For the text-containing cell, return its midpoint in (x, y) coordinate format. 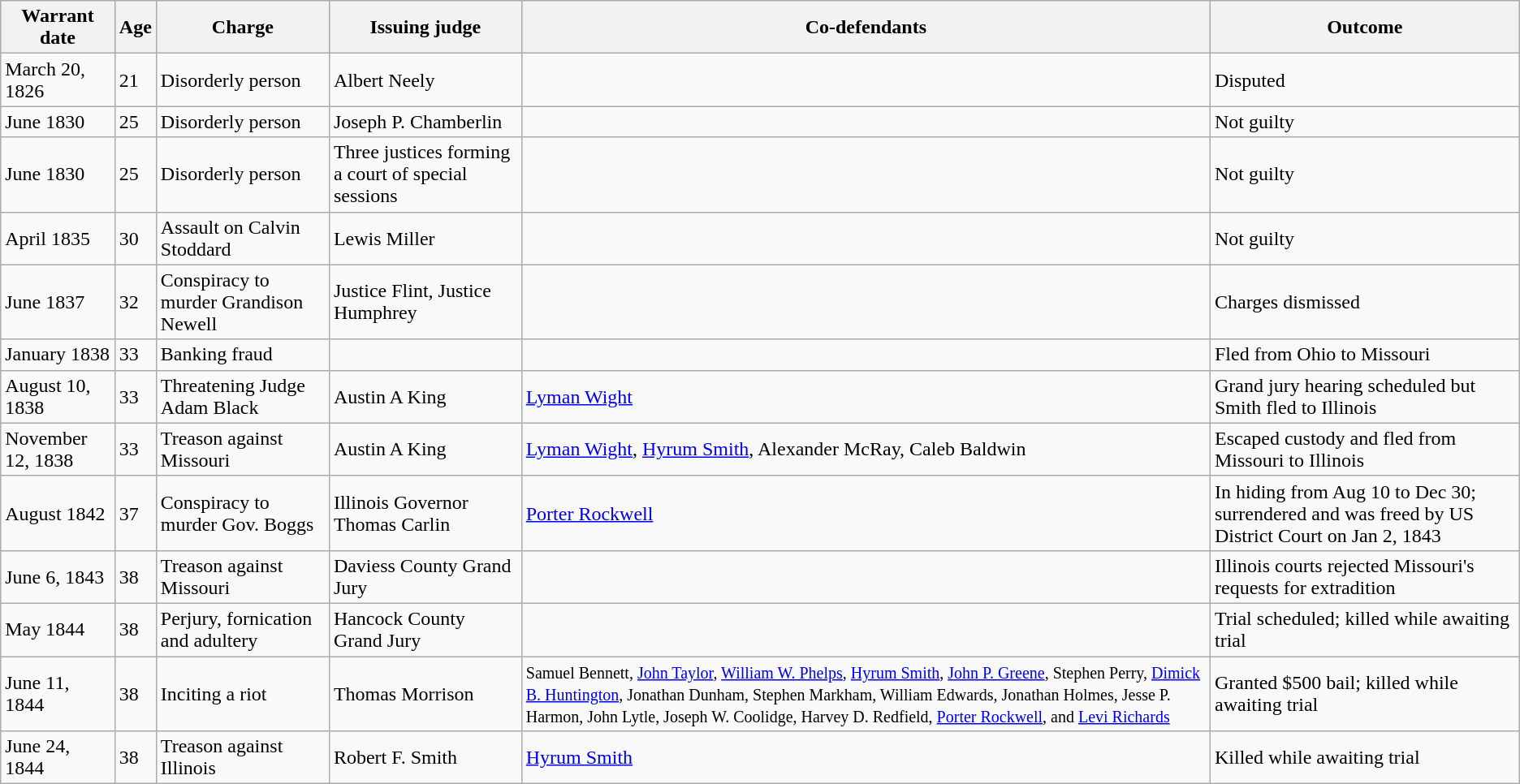
Inciting a riot (242, 693)
Warrant date (58, 28)
Outcome (1364, 28)
June 6, 1843 (58, 576)
Conspiracy to murder Gov. Boggs (242, 513)
Banking fraud (242, 355)
Albert Neely (425, 80)
37 (135, 513)
August 10, 1838 (58, 396)
Lyman Wight (866, 396)
Killed while awaiting trial (1364, 758)
January 1838 (58, 355)
March 20, 1826 (58, 80)
Issuing judge (425, 28)
Grand jury hearing scheduled but Smith fled to Illinois (1364, 396)
Lewis Miller (425, 239)
Porter Rockwell (866, 513)
May 1844 (58, 630)
April 1835 (58, 239)
Co-defendants (866, 28)
Treason against Illinois (242, 758)
Three justices forming a court of special sessions (425, 174)
30 (135, 239)
Charges dismissed (1364, 302)
June 11, 1844 (58, 693)
Charge (242, 28)
Threatening Judge Adam Black (242, 396)
Justice Flint, Justice Humphrey (425, 302)
Fled from Ohio to Missouri (1364, 355)
Illinois courts rejected Missouri's requests for extradition (1364, 576)
32 (135, 302)
Hyrum Smith (866, 758)
Robert F. Smith (425, 758)
21 (135, 80)
Disputed (1364, 80)
Daviess County Grand Jury (425, 576)
Hancock County Grand Jury (425, 630)
June 1837 (58, 302)
Lyman Wight, Hyrum Smith, Alexander McRay, Caleb Baldwin (866, 450)
In hiding from Aug 10 to Dec 30; surrendered and was freed by US District Court on Jan 2, 1843 (1364, 513)
June 24, 1844 (58, 758)
November 12, 1838 (58, 450)
Perjury, fornication and adultery (242, 630)
Escaped custody and fled from Missouri to Illinois (1364, 450)
Illinois Governor Thomas Carlin (425, 513)
Trial scheduled; killed while awaiting trial (1364, 630)
Assault on Calvin Stoddard (242, 239)
Thomas Morrison (425, 693)
Joseph P. Chamberlin (425, 122)
Conspiracy to murder Grandison Newell (242, 302)
Age (135, 28)
August 1842 (58, 513)
Granted $500 bail; killed while awaiting trial (1364, 693)
